From the cell containing the given text, extract its center point as (X, Y) coordinate. 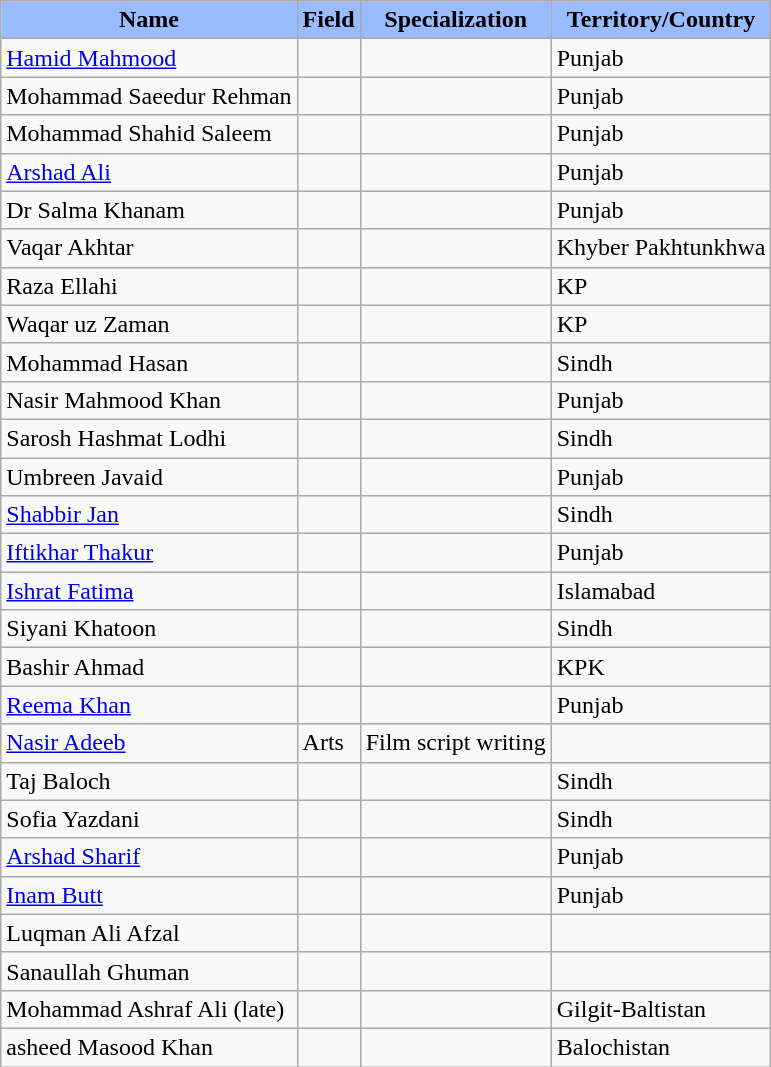
Mohammad Hasan (149, 362)
Arshad Ali (149, 172)
Raza Ellahi (149, 286)
Luqman Ali Afzal (149, 933)
Territory/Country (661, 20)
Taj Baloch (149, 781)
Hamid Mahmood (149, 58)
Bashir Ahmad (149, 667)
Sanaullah Ghuman (149, 971)
Shabbir Jan (149, 515)
Siyani Khatoon (149, 629)
Specialization (456, 20)
Vaqar Akhtar (149, 248)
KPK (661, 667)
Mohammad Ashraf Ali (late) (149, 1009)
Islamabad (661, 591)
Nasir Mahmood Khan (149, 400)
Dr Salma Khanam (149, 210)
Mohammad Saeedur Rehman (149, 96)
Name (149, 20)
Field (328, 20)
Sofia Yazdani (149, 819)
Inam Butt (149, 895)
Reema Khan (149, 705)
Mohammad Shahid Saleem (149, 134)
Arts (328, 743)
Sarosh Hashmat Lodhi (149, 438)
Khyber Pakhtunkhwa (661, 248)
Film script writing (456, 743)
Gilgit-Baltistan (661, 1009)
Nasir Adeeb (149, 743)
Balochistan (661, 1047)
Arshad Sharif (149, 857)
Waqar uz Zaman (149, 324)
Iftikhar Thakur (149, 553)
Umbreen Javaid (149, 477)
asheed Masood Khan (149, 1047)
Ishrat Fatima (149, 591)
